Find where the given text appears and provide that cell's center as [x, y] coordinate. 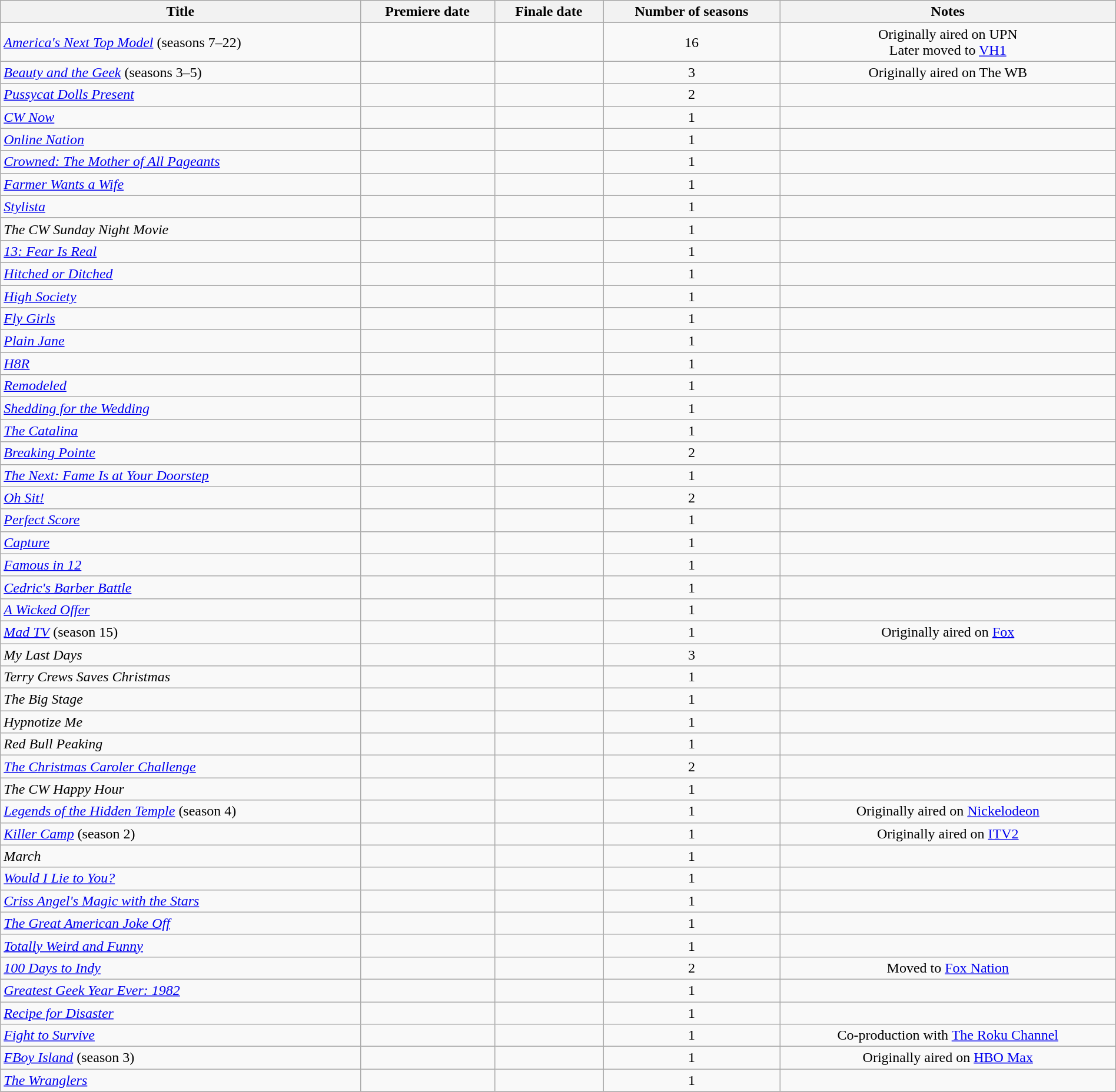
Capture [180, 542]
H8R [180, 364]
My Last Days [180, 655]
Cedric's Barber Battle [180, 587]
A Wicked Offer [180, 610]
America's Next Top Model (seasons 7–22) [180, 42]
Breaking Pointe [180, 453]
The Catalina [180, 431]
13: Fear Is Real [180, 251]
Perfect Score [180, 520]
Would I Lie to You? [180, 878]
Originally aired on Nickelodeon [948, 811]
Online Nation [180, 139]
Remodeled [180, 386]
Originally aired on UPNLater moved to VH1 [948, 42]
Hitched or Ditched [180, 274]
100 Days to Indy [180, 968]
High Society [180, 296]
The Wranglers [180, 1080]
The Big Stage [180, 700]
Pussycat Dolls Present [180, 95]
Fight to Survive [180, 1036]
The Great American Joke Off [180, 923]
CW Now [180, 117]
Moved to Fox Nation [948, 968]
FBoy Island (season 3) [180, 1058]
The Next: Fame Is at Your Doorstep [180, 475]
16 [692, 42]
The CW Happy Hour [180, 789]
Stylista [180, 207]
Originally aired on ITV2 [948, 834]
Killer Camp (season 2) [180, 834]
Title [180, 12]
Premiere date [427, 12]
The CW Sunday Night Movie [180, 229]
Terry Crews Saves Christmas [180, 677]
Originally aired on Fox [948, 632]
Finale date [549, 12]
Mad TV (season 15) [180, 632]
The Christmas Caroler Challenge [180, 767]
Recipe for Disaster [180, 1013]
Red Bull Peaking [180, 744]
Legends of the Hidden Temple (season 4) [180, 811]
Hypnotize Me [180, 722]
Notes [948, 12]
Oh Sit! [180, 498]
Plain Jane [180, 341]
Criss Angel's Magic with the Stars [180, 901]
Beauty and the Geek (seasons 3–5) [180, 72]
Farmer Wants a Wife [180, 184]
Crowned: The Mother of All Pageants [180, 162]
Co-production with The Roku Channel [948, 1036]
Fly Girls [180, 319]
Originally aired on HBO Max [948, 1058]
Greatest Geek Year Ever: 1982 [180, 990]
Totally Weird and Funny [180, 945]
Number of seasons [692, 12]
March [180, 856]
Originally aired on The WB [948, 72]
Shedding for the Wedding [180, 408]
Famous in 12 [180, 565]
